Output the [X, Y] coordinate of the center of the cell containing the given text.  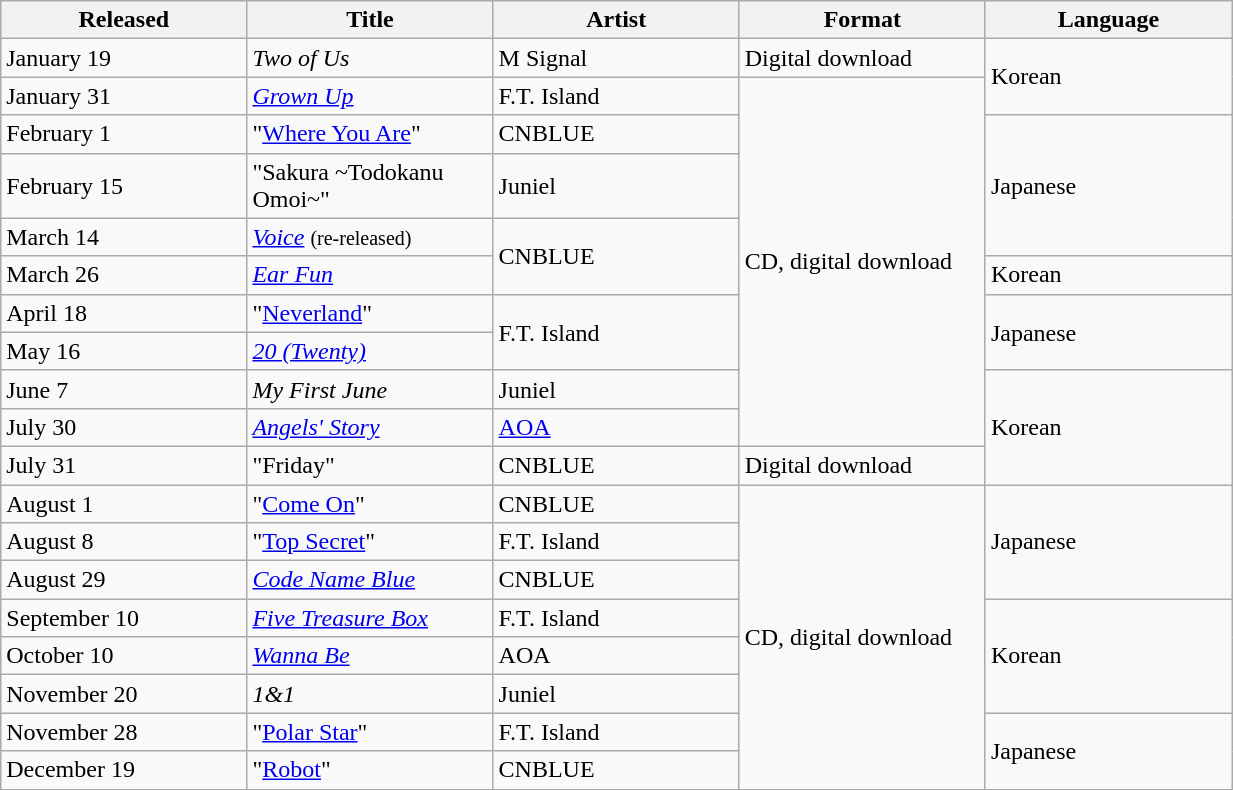
February 1 [124, 134]
October 10 [124, 656]
Artist [616, 20]
March 14 [124, 237]
Ear Fun [370, 275]
January 19 [124, 58]
M Signal [616, 58]
January 31 [124, 96]
Format [862, 20]
My First June [370, 389]
Code Name Blue [370, 580]
Released [124, 20]
Language [1108, 20]
Title [370, 20]
November 20 [124, 694]
April 18 [124, 313]
1&1 [370, 694]
20 (Twenty) [370, 351]
June 7 [124, 389]
March 26 [124, 275]
"Friday" [370, 465]
December 19 [124, 770]
"Robot" [370, 770]
August 29 [124, 580]
"Neverland" [370, 313]
Grown Up [370, 96]
Five Treasure Box [370, 618]
"Top Secret" [370, 542]
Wanna Be [370, 656]
November 28 [124, 732]
"Where You Are" [370, 134]
September 10 [124, 618]
August 1 [124, 503]
Voice (re-released) [370, 237]
May 16 [124, 351]
"Polar Star" [370, 732]
August 8 [124, 542]
February 15 [124, 186]
July 31 [124, 465]
"Sakura ~Todokanu Omoi~" [370, 186]
July 30 [124, 427]
Angels' Story [370, 427]
Two of Us [370, 58]
"Come On" [370, 503]
